For the text-containing cell, return its midpoint in (X, Y) coordinate format. 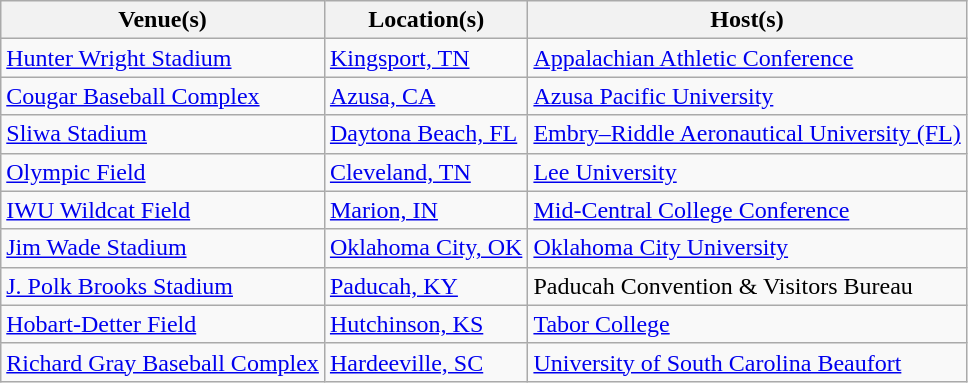
Richard Gray Baseball Complex (163, 362)
Host(s) (747, 20)
Hutchinson, KS (426, 324)
Cleveland, TN (426, 172)
Azusa, CA (426, 96)
Venue(s) (163, 20)
Paducah Convention & Visitors Bureau (747, 286)
IWU Wildcat Field (163, 210)
Paducah, KY (426, 286)
J. Polk Brooks Stadium (163, 286)
Lee University (747, 172)
Hunter Wright Stadium (163, 58)
Embry–Riddle Aeronautical University (FL) (747, 134)
Location(s) (426, 20)
Kingsport, TN (426, 58)
University of South Carolina Beaufort (747, 362)
Cougar Baseball Complex (163, 96)
Marion, IN (426, 210)
Hardeeville, SC (426, 362)
Hobart-Detter Field (163, 324)
Tabor College (747, 324)
Appalachian Athletic Conference (747, 58)
Oklahoma City, OK (426, 248)
Olympic Field (163, 172)
Sliwa Stadium (163, 134)
Azusa Pacific University (747, 96)
Mid-Central College Conference (747, 210)
Oklahoma City University (747, 248)
Jim Wade Stadium (163, 248)
Daytona Beach, FL (426, 134)
